Capture the cell that displays the provided text and extract its [x, y] central coordinate. 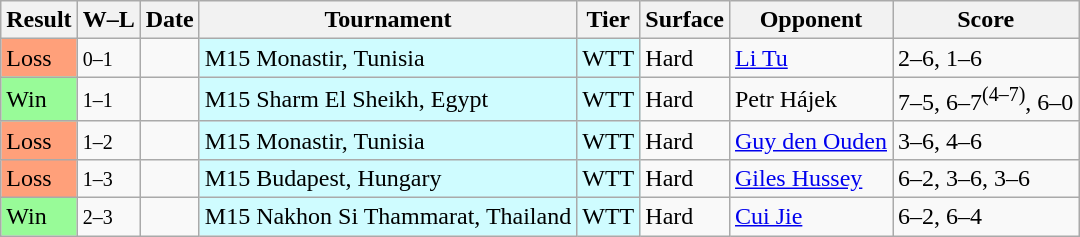
Surface [685, 20]
2–3 [108, 217]
0–1 [108, 58]
2–6, 1–6 [986, 58]
Giles Hussey [810, 178]
Cui Jie [810, 217]
1–1 [108, 100]
Guy den Ouden [810, 140]
Li Tu [810, 58]
Date [170, 20]
Tier [608, 20]
M15 Sharm El Sheikh, Egypt [388, 100]
Opponent [810, 20]
1–2 [108, 140]
6–2, 3–6, 3–6 [986, 178]
Petr Hájek [810, 100]
Score [986, 20]
Tournament [388, 20]
6–2, 6–4 [986, 217]
Result [39, 20]
7–5, 6–7(4–7), 6–0 [986, 100]
M15 Budapest, Hungary [388, 178]
M15 Nakhon Si Thammarat, Thailand [388, 217]
W–L [108, 20]
3–6, 4–6 [986, 140]
1–3 [108, 178]
